Extract the [X, Y] coordinate from the center of the cell holding the provided text.  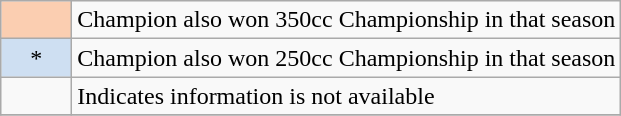
Indicates information is not available [346, 96]
Champion also won 250cc Championship in that season [346, 58]
Champion also won 350cc Championship in that season [346, 20]
* [36, 58]
